Identify which cell holds the provided text, then report its (x, y) central coordinate. 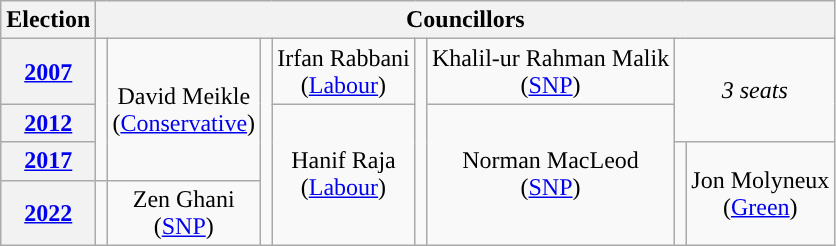
3 seats (755, 90)
Khalil-ur Rahman Malik(SNP) (550, 72)
2007 (48, 72)
Hanif Raja(Labour) (344, 174)
2022 (48, 212)
Jon Molyneux(Green) (760, 194)
Councillors (466, 20)
Norman MacLeod(SNP) (550, 174)
Election (48, 20)
Irfan Rabbani(Labour) (344, 72)
Zen Ghani(SNP) (184, 212)
David Meikle(Conservative) (184, 110)
2017 (48, 161)
2012 (48, 123)
